Pinpoint the cell where the given text exists, returning its (x, y) midpoint coordinate. 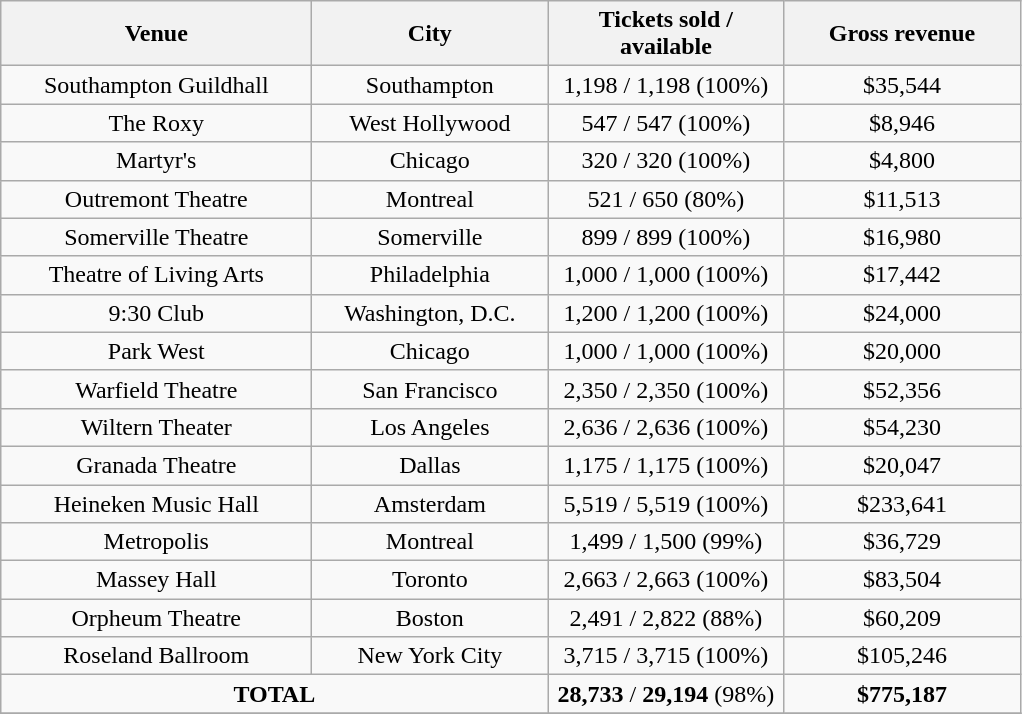
Heineken Music Hall (156, 503)
$24,000 (902, 313)
2,491 / 2,822 (88%) (666, 618)
Amsterdam (430, 503)
Warfield Theatre (156, 389)
Somerville (430, 237)
Philadelphia (430, 275)
Toronto (430, 580)
$36,729 (902, 542)
320 / 320 (100%) (666, 161)
Metropolis (156, 542)
The Roxy (156, 123)
Dallas (430, 465)
Venue (156, 34)
Los Angeles (430, 427)
Tickets sold / available (666, 34)
5,519 / 5,519 (100%) (666, 503)
$20,000 (902, 351)
$16,980 (902, 237)
$83,504 (902, 580)
$105,246 (902, 656)
Outremont Theatre (156, 199)
$54,230 (902, 427)
Wiltern Theater (156, 427)
$11,513 (902, 199)
$52,356 (902, 389)
2,350 / 2,350 (100%) (666, 389)
$20,047 (902, 465)
TOTAL (274, 694)
New York City (430, 656)
Washington, D.C. (430, 313)
1,175 / 1,175 (100%) (666, 465)
Granada Theatre (156, 465)
Theatre of Living Arts (156, 275)
899 / 899 (100%) (666, 237)
$233,641 (902, 503)
Martyr's (156, 161)
$60,209 (902, 618)
$17,442 (902, 275)
2,663 / 2,663 (100%) (666, 580)
1,200 / 1,200 (100%) (666, 313)
$8,946 (902, 123)
Gross revenue (902, 34)
Southampton Guildhall (156, 85)
Somerville Theatre (156, 237)
Massey Hall (156, 580)
Orpheum Theatre (156, 618)
547 / 547 (100%) (666, 123)
Park West (156, 351)
San Francisco (430, 389)
Boston (430, 618)
1,499 / 1,500 (99%) (666, 542)
28,733 / 29,194 (98%) (666, 694)
$35,544 (902, 85)
Roseland Ballroom (156, 656)
3,715 / 3,715 (100%) (666, 656)
521 / 650 (80%) (666, 199)
Southampton (430, 85)
9:30 Club (156, 313)
2,636 / 2,636 (100%) (666, 427)
$775,187 (902, 694)
City (430, 34)
1,198 / 1,198 (100%) (666, 85)
West Hollywood (430, 123)
$4,800 (902, 161)
